From the cell containing the given text, extract its center point as [x, y] coordinate. 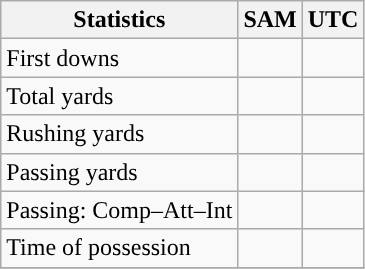
Passing: Comp–Att–Int [120, 210]
SAM [270, 20]
Passing yards [120, 172]
UTC [333, 20]
First downs [120, 58]
Rushing yards [120, 134]
Total yards [120, 96]
Time of possession [120, 248]
Statistics [120, 20]
